Pinpoint the cell where the given text exists, returning its (x, y) midpoint coordinate. 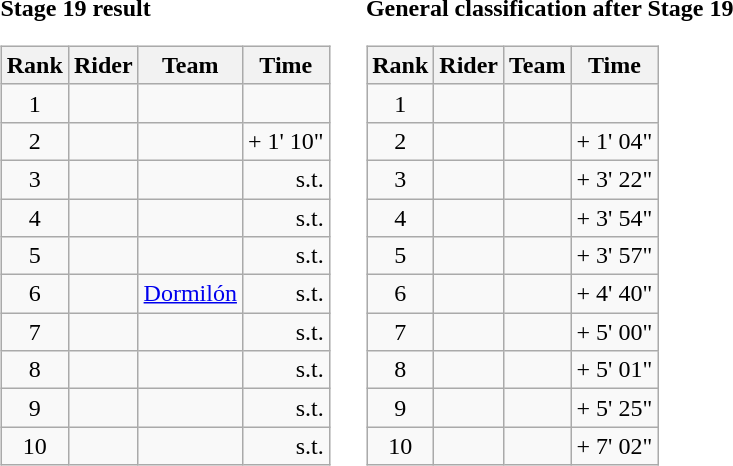
+ 3' 57" (614, 256)
+ 7' 02" (614, 446)
+ 5' 25" (614, 408)
+ 5' 00" (614, 332)
+ 3' 22" (614, 179)
+ 1' 10" (286, 141)
Dormilón (190, 294)
+ 1' 04" (614, 141)
+ 5' 01" (614, 370)
+ 3' 54" (614, 217)
+ 4' 40" (614, 294)
